Return (X, Y) of the center of cell containing provided text 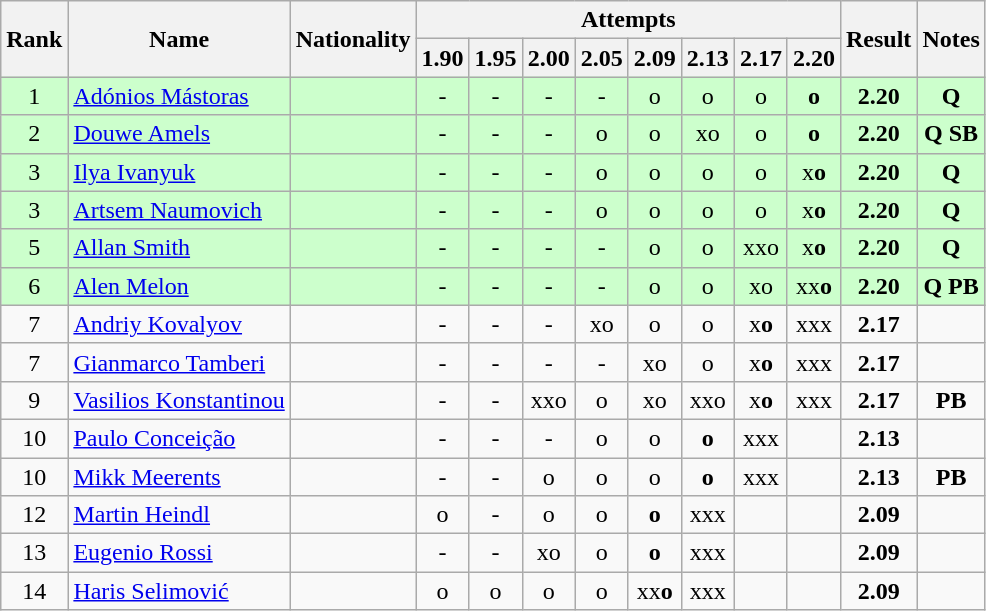
Q PB (951, 286)
Martin Heindl (179, 515)
12 (34, 515)
2 (34, 134)
6 (34, 286)
Result (878, 39)
1.90 (442, 58)
1.95 (496, 58)
Artsem Naumovich (179, 210)
Andriy Kovalyov (179, 324)
Paulo Conceição (179, 438)
Gianmarco Tamberi (179, 362)
Notes (951, 39)
14 (34, 591)
Adónios Mástoras (179, 96)
9 (34, 400)
Q SB (951, 134)
Alen Melon (179, 286)
Name (179, 39)
2.05 (602, 58)
Mikk Meerents (179, 477)
1 (34, 96)
Douwe Amels (179, 134)
2.00 (548, 58)
13 (34, 553)
Rank (34, 39)
Attempts (628, 20)
Ilya Ivanyuk (179, 172)
Vasilios Konstantinou (179, 400)
Nationality (353, 39)
Eugenio Rossi (179, 553)
5 (34, 248)
Allan Smith (179, 248)
Haris Selimović (179, 591)
